Detect which cell encompasses the target text, then output its (x, y) center coordinate. 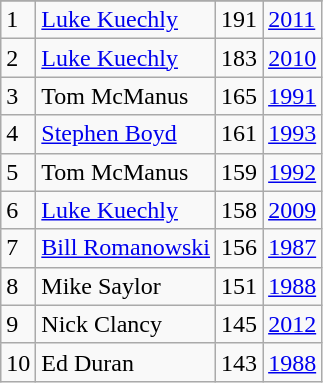
191 (240, 20)
143 (240, 362)
Nick Clancy (126, 324)
2011 (292, 20)
1992 (292, 172)
8 (18, 286)
2012 (292, 324)
161 (240, 134)
158 (240, 210)
Ed Duran (126, 362)
2 (18, 58)
4 (18, 134)
159 (240, 172)
2009 (292, 210)
10 (18, 362)
6 (18, 210)
1987 (292, 248)
1991 (292, 96)
9 (18, 324)
1 (18, 20)
165 (240, 96)
7 (18, 248)
183 (240, 58)
Stephen Boyd (126, 134)
1993 (292, 134)
Mike Saylor (126, 286)
145 (240, 324)
2010 (292, 58)
5 (18, 172)
3 (18, 96)
151 (240, 286)
Bill Romanowski (126, 248)
156 (240, 248)
